Determine the [X, Y] coordinate at the center of the cell enclosing the given text.  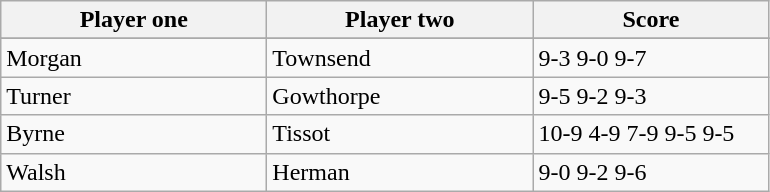
Score [651, 20]
Townsend [400, 58]
Turner [134, 96]
9-3 9-0 9-7 [651, 58]
9-0 9-2 9-6 [651, 172]
Herman [400, 172]
Player two [400, 20]
Gowthorpe [400, 96]
Morgan [134, 58]
10-9 4-9 7-9 9-5 9-5 [651, 134]
Walsh [134, 172]
Byrne [134, 134]
Tissot [400, 134]
9-5 9-2 9-3 [651, 96]
Player one [134, 20]
